Return [X, Y] of the center of cell containing provided text 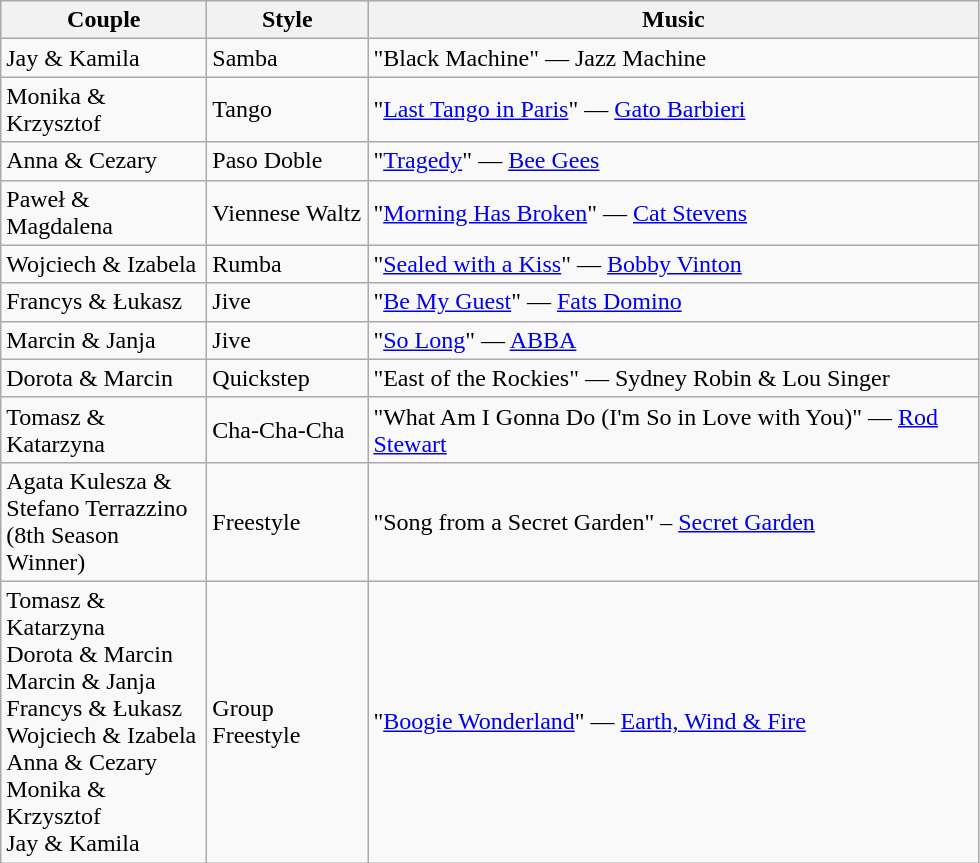
Group Freestyle [288, 722]
"Song from a Secret Garden" – Secret Garden [674, 522]
Agata Kulesza & Stefano Terrazzino (8th Season Winner) [104, 522]
"What Am I Gonna Do (I'm So in Love with You)" — Rod Stewart [674, 430]
Quickstep [288, 378]
Dorota & Marcin [104, 378]
Cha-Cha-Cha [288, 430]
Couple [104, 20]
Paso Doble [288, 161]
Jay & Kamila [104, 58]
"Black Machine" — Jazz Machine [674, 58]
Viennese Waltz [288, 212]
Style [288, 20]
Francys & Łukasz [104, 302]
Wojciech & Izabela [104, 264]
"Last Tango in Paris" — Gato Barbieri [674, 110]
Marcin & Janja [104, 340]
Anna & Cezary [104, 161]
Tomasz & Katarzyna Dorota & Marcin Marcin & Janja Francys & Łukasz Wojciech & Izabela Anna & Cezary Monika & Krzysztof Jay & Kamila [104, 722]
Tomasz & Katarzyna [104, 430]
Rumba [288, 264]
Samba [288, 58]
Tango [288, 110]
Monika & Krzysztof [104, 110]
"Boogie Wonderland" — Earth, Wind & Fire [674, 722]
Freestyle [288, 522]
"Morning Has Broken" — Cat Stevens [674, 212]
"East of the Rockies" — Sydney Robin & Lou Singer [674, 378]
"So Long" — ABBA [674, 340]
Music [674, 20]
Paweł & Magdalena [104, 212]
"Sealed with a Kiss" — Bobby Vinton [674, 264]
"Tragedy" — Bee Gees [674, 161]
"Be My Guest" — Fats Domino [674, 302]
